From the cell containing the given text, extract its center point as [X, Y] coordinate. 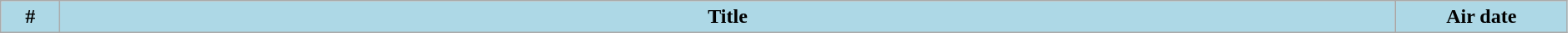
Air date [1481, 17]
Title [728, 17]
# [30, 17]
